Pinpoint the cell where the given text exists, returning its [x, y] midpoint coordinate. 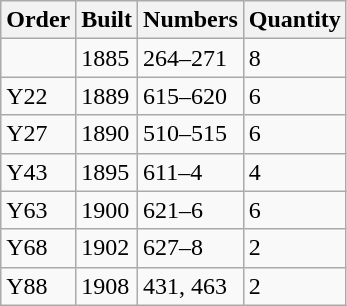
Y88 [38, 286]
Y68 [38, 248]
611–4 [191, 172]
4 [294, 172]
615–620 [191, 96]
Y43 [38, 172]
1908 [107, 286]
Y27 [38, 134]
1885 [107, 58]
1895 [107, 172]
8 [294, 58]
1890 [107, 134]
1889 [107, 96]
Order [38, 20]
431, 463 [191, 286]
1900 [107, 210]
Y22 [38, 96]
1902 [107, 248]
627–8 [191, 248]
Y63 [38, 210]
Numbers [191, 20]
621–6 [191, 210]
Quantity [294, 20]
510–515 [191, 134]
264–271 [191, 58]
Built [107, 20]
